For the text-containing cell, return its midpoint in [x, y] coordinate format. 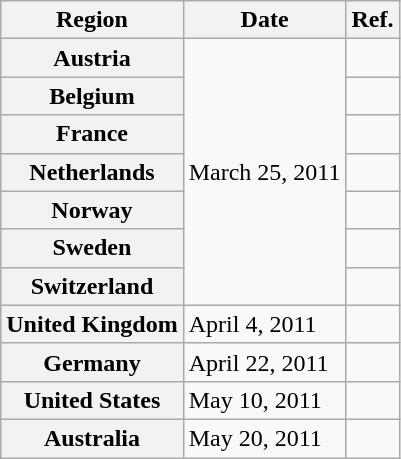
Australia [92, 438]
United Kingdom [92, 324]
Region [92, 20]
Austria [92, 58]
France [92, 134]
Switzerland [92, 286]
United States [92, 400]
Belgium [92, 96]
May 10, 2011 [264, 400]
Date [264, 20]
Norway [92, 210]
Germany [92, 362]
May 20, 2011 [264, 438]
Ref. [372, 20]
Sweden [92, 248]
April 4, 2011 [264, 324]
March 25, 2011 [264, 172]
April 22, 2011 [264, 362]
Netherlands [92, 172]
